Provide the [X, Y] coordinate of the cell's center where the given text is located.  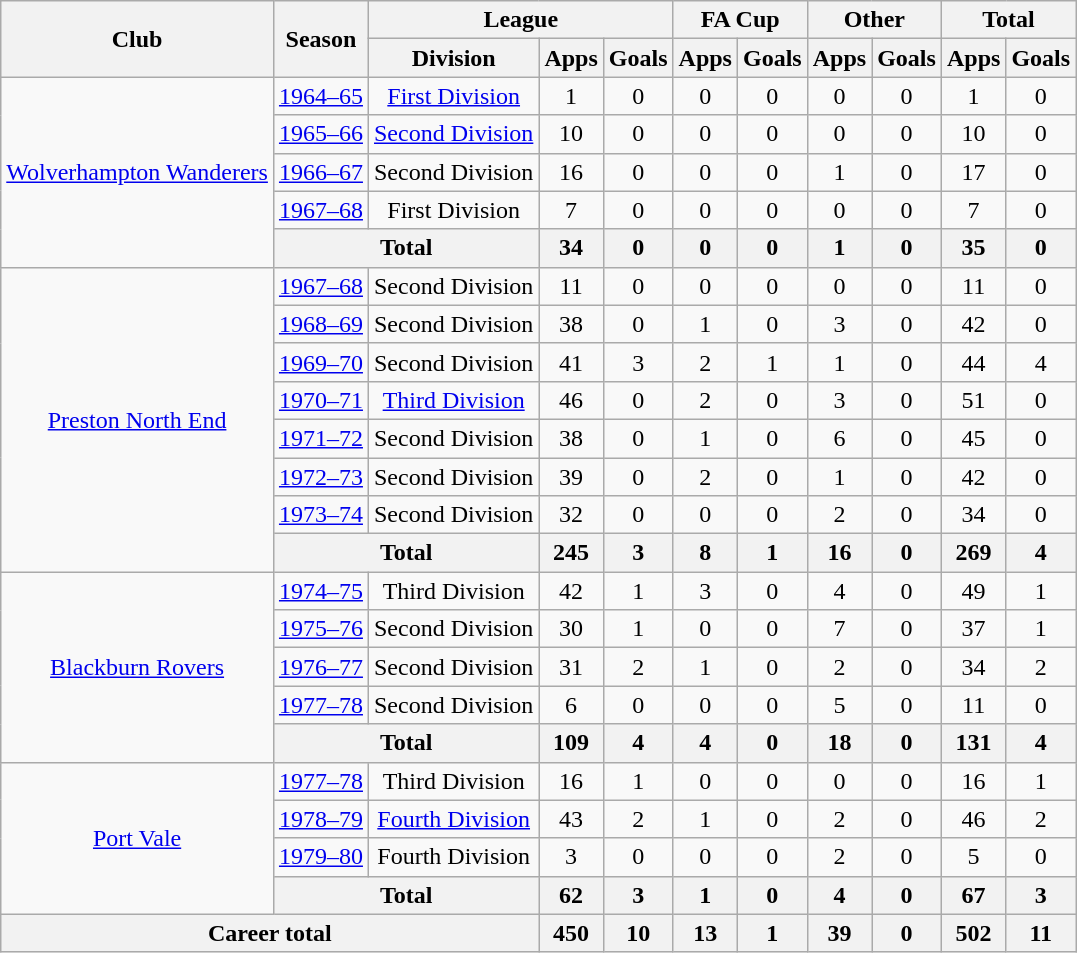
45 [973, 438]
44 [973, 362]
109 [571, 743]
Wolverhampton Wanderers [138, 172]
502 [973, 933]
1969–70 [320, 362]
450 [571, 933]
Blackburn Rovers [138, 667]
62 [571, 895]
1978–79 [320, 819]
Other [874, 20]
269 [973, 553]
1979–80 [320, 857]
13 [705, 933]
1976–77 [320, 667]
Season [320, 39]
41 [571, 362]
49 [973, 591]
FA Cup [740, 20]
8 [705, 553]
Port Vale [138, 838]
245 [571, 553]
18 [839, 743]
1970–71 [320, 400]
51 [973, 400]
1968–69 [320, 324]
1971–72 [320, 438]
131 [973, 743]
43 [571, 819]
30 [571, 629]
1974–75 [320, 591]
1965–66 [320, 134]
67 [973, 895]
37 [973, 629]
Career total [270, 933]
Division [453, 58]
32 [571, 515]
1966–67 [320, 172]
35 [973, 248]
1964–65 [320, 96]
1972–73 [320, 477]
Club [138, 39]
31 [571, 667]
Preston North End [138, 419]
17 [973, 172]
League [520, 20]
1975–76 [320, 629]
1973–74 [320, 515]
